Scan for the cell matching the given text and deliver its [x, y] coordinate at center. 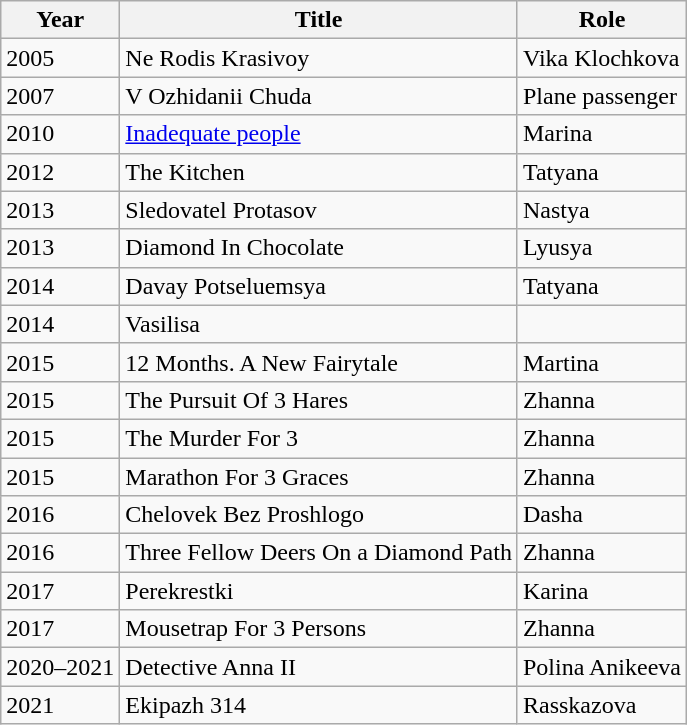
Detective Anna II [319, 667]
2012 [60, 172]
Davay Potseluemsya [319, 286]
2007 [60, 96]
Sledovatel Protasov [319, 210]
Lyusya [602, 248]
Role [602, 20]
Rasskazova [602, 705]
Title [319, 20]
Nastya [602, 210]
Diamond In Chocolate [319, 248]
Chelovek Bez Proshlogo [319, 515]
Mousetrap For 3 Persons [319, 629]
Plane passenger [602, 96]
Polina Anikeeva [602, 667]
Inadequate people [319, 134]
Karina [602, 591]
Year [60, 20]
Vika Klochkova [602, 58]
Marathon For 3 Graces [319, 477]
Three Fellow Deers On a Diamond Path [319, 553]
Ne Rodis Krasivoy [319, 58]
The Murder For 3 [319, 438]
2020–2021 [60, 667]
Perekrestki [319, 591]
The Pursuit Of 3 Hares [319, 400]
2005 [60, 58]
V Ozhidanii Chuda [319, 96]
Vasilisa [319, 324]
Dasha [602, 515]
2021 [60, 705]
Marina [602, 134]
12 Months. A New Fairytale [319, 362]
2010 [60, 134]
The Kitchen [319, 172]
Ekipazh 314 [319, 705]
Martina [602, 362]
